Return (X, Y) of the center of cell containing provided text 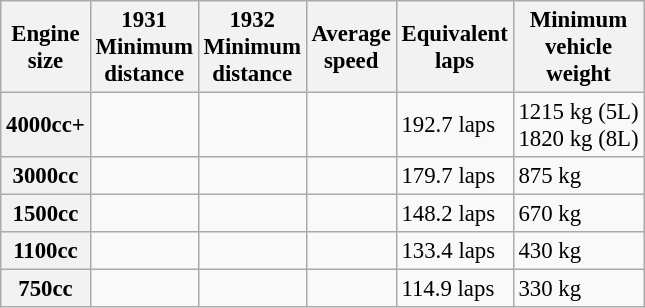
4000cc+ (46, 126)
Equivalent laps (454, 47)
Average speed (351, 47)
Minimumvehicle weight (578, 47)
179.7 laps (454, 176)
192.7 laps (454, 126)
Engine size (46, 47)
430 kg (578, 251)
148.2 laps (454, 214)
3000cc (46, 176)
1100cc (46, 251)
1931Minimum distance (144, 47)
1500cc (46, 214)
114.9 laps (454, 289)
1215 kg (5L)1820 kg (8L) (578, 126)
330 kg (578, 289)
750cc (46, 289)
1932Minimum distance (252, 47)
670 kg (578, 214)
875 kg (578, 176)
133.4 laps (454, 251)
